Pinpoint the cell where the given text exists, returning its (X, Y) midpoint coordinate. 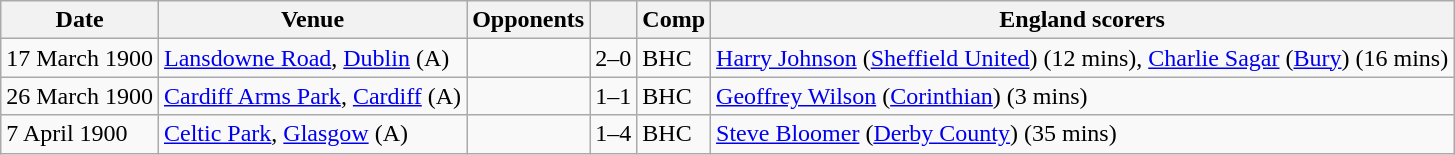
Venue (312, 20)
1–1 (614, 96)
2–0 (614, 58)
7 April 1900 (80, 134)
Lansdowne Road, Dublin (A) (312, 58)
Harry Johnson (Sheffield United) (12 mins), Charlie Sagar (Bury) (16 mins) (1082, 58)
Opponents (528, 20)
England scorers (1082, 20)
Steve Bloomer (Derby County) (35 mins) (1082, 134)
Comp (674, 20)
Date (80, 20)
17 March 1900 (80, 58)
1–4 (614, 134)
Cardiff Arms Park, Cardiff (A) (312, 96)
26 March 1900 (80, 96)
Geoffrey Wilson (Corinthian) (3 mins) (1082, 96)
Celtic Park, Glasgow (A) (312, 134)
